For the text-containing cell, return its midpoint in [X, Y] coordinate format. 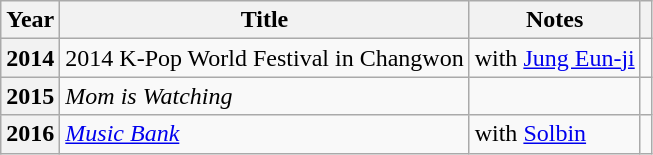
Music Bank [264, 134]
2016 [30, 134]
2015 [30, 96]
Title [264, 20]
2014 K-Pop World Festival in Changwon [264, 58]
Mom is Watching [264, 96]
Year [30, 20]
with Jung Eun-ji [554, 58]
with Solbin [554, 134]
2014 [30, 58]
Notes [554, 20]
